Identify which cell holds the provided text, then report its (x, y) central coordinate. 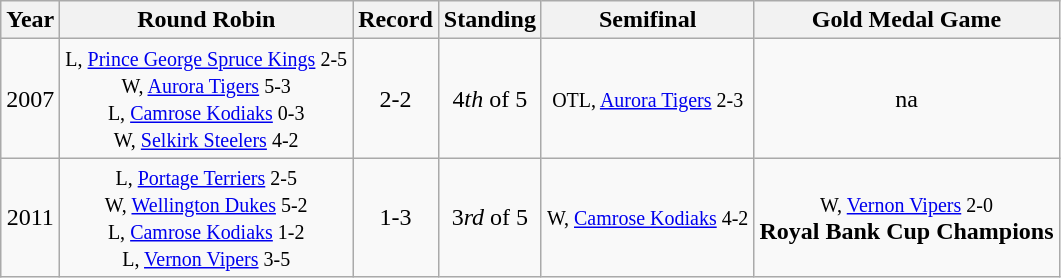
Semifinal (647, 20)
W, Vernon Vipers 2-0Royal Bank Cup Champions (906, 218)
Record (396, 20)
2007 (30, 98)
4th of 5 (490, 98)
1-3 (396, 218)
2-2 (396, 98)
2011 (30, 218)
Round Robin (206, 20)
W, Camrose Kodiaks 4-2 (647, 218)
Gold Medal Game (906, 20)
3rd of 5 (490, 218)
Year (30, 20)
Standing (490, 20)
L, Prince George Spruce Kings 2-5W, Aurora Tigers 5-3L, Camrose Kodiaks 0-3W, Selkirk Steelers 4-2 (206, 98)
na (906, 98)
OTL, Aurora Tigers 2-3 (647, 98)
L, Portage Terriers 2-5W, Wellington Dukes 5-2L, Camrose Kodiaks 1-2L, Vernon Vipers 3-5 (206, 218)
